Return [X, Y] of the center of cell containing provided text 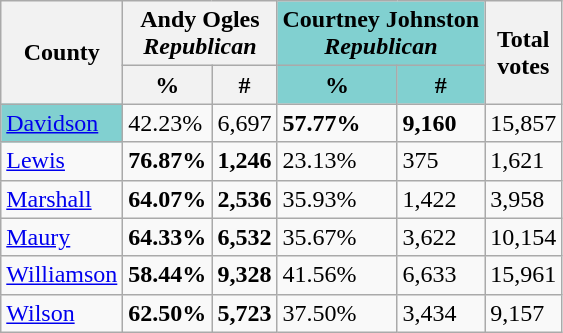
10,154 [524, 237]
3,622 [441, 237]
375 [441, 161]
6,633 [441, 275]
15,961 [524, 275]
County [62, 52]
3,434 [441, 313]
6,532 [244, 237]
Courtney JohnstonRepublican [381, 34]
1,422 [441, 199]
9,160 [441, 123]
15,857 [524, 123]
23.13% [337, 161]
9,328 [244, 275]
5,723 [244, 313]
62.50% [168, 313]
1,621 [524, 161]
64.07% [168, 199]
57.77% [337, 123]
9,157 [524, 313]
42.23% [168, 123]
35.93% [337, 199]
6,697 [244, 123]
41.56% [337, 275]
Maury [62, 237]
76.87% [168, 161]
Williamson [62, 275]
Lewis [62, 161]
Totalvotes [524, 52]
Marshall [62, 199]
64.33% [168, 237]
58.44% [168, 275]
35.67% [337, 237]
Andy OglesRepublican [200, 34]
37.50% [337, 313]
3,958 [524, 199]
1,246 [244, 161]
Davidson [62, 123]
2,536 [244, 199]
Wilson [62, 313]
